Pinpoint the cell where the given text exists, returning its [x, y] midpoint coordinate. 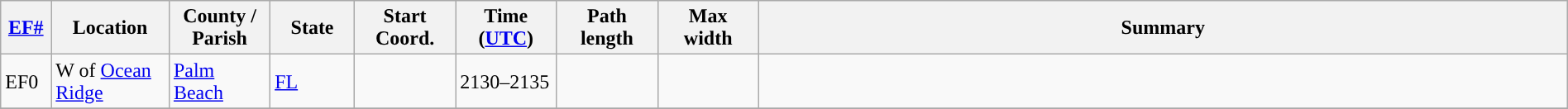
FL [313, 81]
EF# [26, 28]
Path length [607, 28]
Time (UTC) [506, 28]
2130–2135 [506, 81]
EF0 [26, 81]
State [313, 28]
Summary [1163, 28]
Location [111, 28]
Start Coord. [404, 28]
Max width [708, 28]
Palm Beach [219, 81]
County / Parish [219, 28]
W of Ocean Ridge [111, 81]
